Determine the (X, Y) coordinate at the center of the cell enclosing the given text.  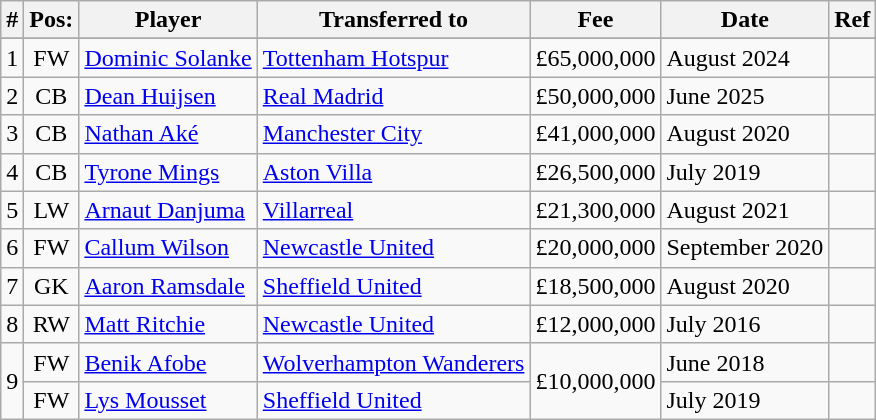
£41,000,000 (596, 134)
£12,000,000 (596, 324)
GK (52, 286)
RW (52, 324)
Lys Mousset (168, 400)
Dominic Solanke (168, 58)
Nathan Aké (168, 134)
2 (12, 96)
September 2020 (745, 248)
8 (12, 324)
Aaron Ramsdale (168, 286)
Benik Afobe (168, 362)
£21,300,000 (596, 210)
July 2016 (745, 324)
Villarreal (394, 210)
Real Madrid (394, 96)
Dean Huijsen (168, 96)
Tyrone Mings (168, 172)
June 2025 (745, 96)
Player (168, 20)
6 (12, 248)
Callum Wilson (168, 248)
£65,000,000 (596, 58)
Arnaut Danjuma (168, 210)
4 (12, 172)
August 2021 (745, 210)
3 (12, 134)
Tottenham Hotspur (394, 58)
1 (12, 58)
June 2018 (745, 362)
£50,000,000 (596, 96)
5 (12, 210)
Matt Ritchie (168, 324)
August 2024 (745, 58)
Fee (596, 20)
LW (52, 210)
7 (12, 286)
£18,500,000 (596, 286)
£10,000,000 (596, 381)
£26,500,000 (596, 172)
Date (745, 20)
Wolverhampton Wanderers (394, 362)
Aston Villa (394, 172)
Manchester City (394, 134)
£20,000,000 (596, 248)
9 (12, 381)
Transferred to (394, 20)
Ref (852, 20)
# (12, 20)
Pos: (52, 20)
